Output the [x, y] coordinate of the center of the cell containing the given text.  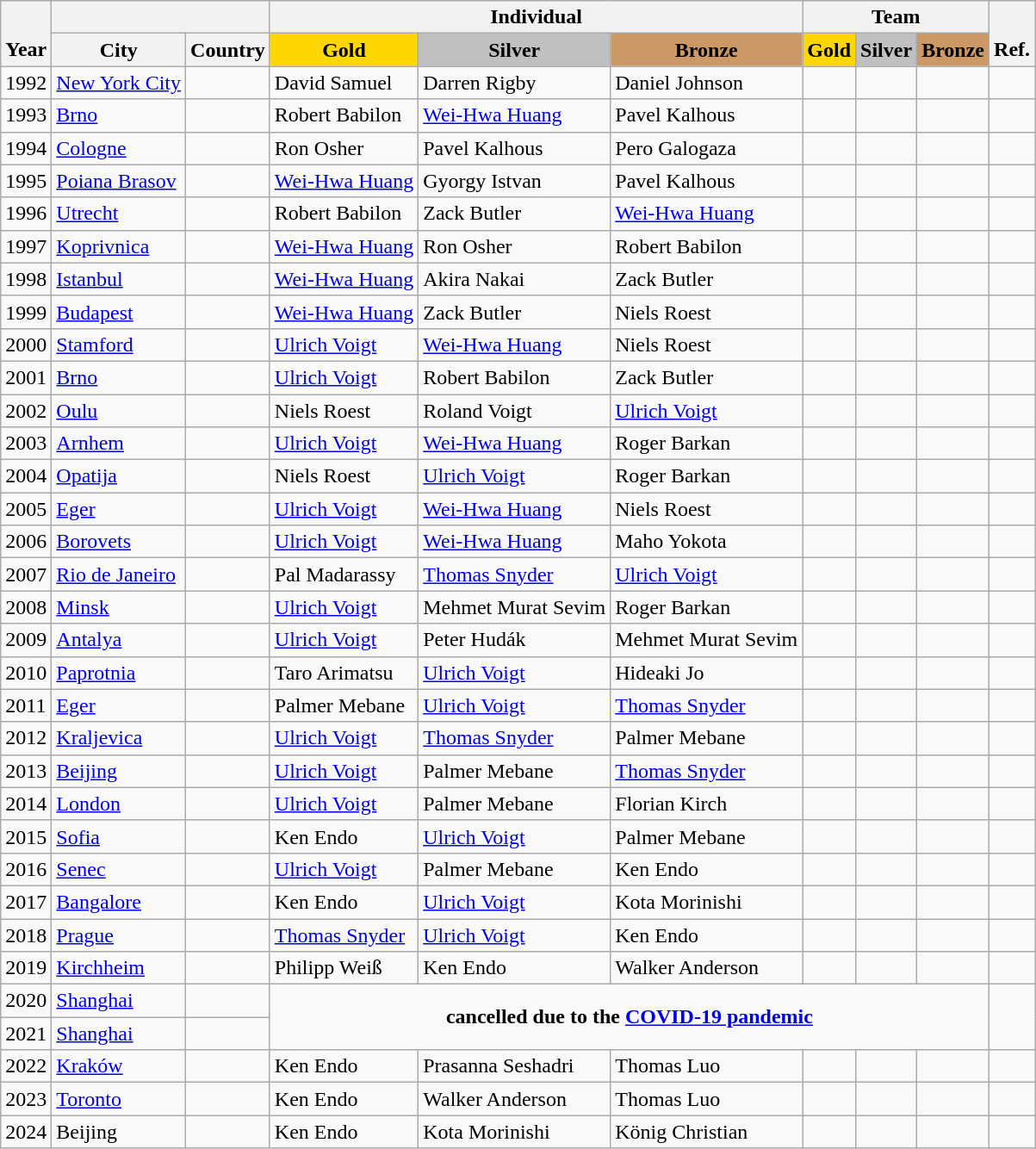
2009 [26, 640]
London [119, 804]
2008 [26, 607]
Koprivnica [119, 246]
2007 [26, 574]
Kraljevica [119, 738]
Budapest [119, 312]
Individual [536, 17]
Sofia [119, 836]
König Christian [706, 1132]
Senec [119, 869]
Paprotnia [119, 673]
2021 [26, 1034]
Taro Arimatsu [344, 673]
2003 [26, 444]
Philipp Weiß [344, 968]
Bangalore [119, 902]
Opatija [119, 476]
2017 [26, 902]
1998 [26, 279]
1994 [26, 148]
2002 [26, 411]
2018 [26, 935]
Darren Rigby [515, 83]
Rio de Janeiro [119, 574]
2022 [26, 1066]
Arnhem [119, 444]
Gyorgy Istvan [515, 181]
Country [228, 50]
Poiana Brasov [119, 181]
Roland Voigt [515, 411]
Peter Hudák [515, 640]
Toronto [119, 1099]
Maho Yokota [706, 542]
2016 [26, 869]
2019 [26, 968]
Oulu [119, 411]
Akira Nakai [515, 279]
2004 [26, 476]
City [119, 50]
2013 [26, 771]
2014 [26, 804]
1992 [26, 83]
2006 [26, 542]
2011 [26, 705]
Florian Kirch [706, 804]
David Samuel [344, 83]
2005 [26, 509]
Istanbul [119, 279]
2023 [26, 1099]
Kirchheim [119, 968]
Antalya [119, 640]
Borovets [119, 542]
Ref. [1013, 50]
Pero Galogaza [706, 148]
Year [26, 50]
1995 [26, 181]
Team [896, 17]
Pal Madarassy [344, 574]
Utrecht [119, 214]
2010 [26, 673]
1996 [26, 214]
Cologne [119, 148]
Hideaki Jo [706, 673]
1999 [26, 312]
New York City [119, 83]
Prasanna Seshadri [515, 1066]
2024 [26, 1132]
Prague [119, 935]
2015 [26, 836]
Minsk [119, 607]
Daniel Johnson [706, 83]
2001 [26, 377]
2012 [26, 738]
Kraków [119, 1066]
1997 [26, 246]
cancelled due to the COVID-19 pandemic [629, 1017]
2000 [26, 345]
Stamford [119, 345]
1993 [26, 115]
2020 [26, 1001]
